Capture the cell that displays the provided text and extract its [X, Y] central coordinate. 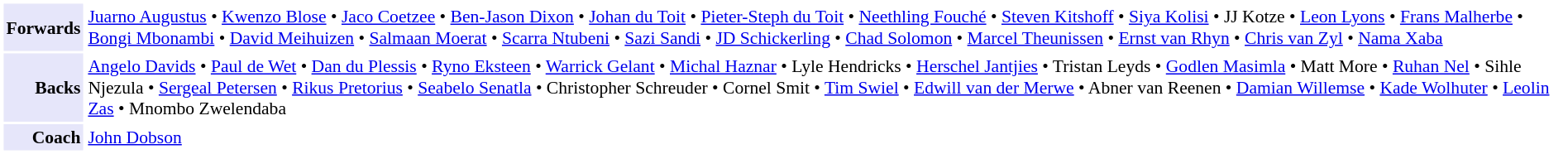
Backs [43, 87]
John Dobson [825, 137]
Forwards [43, 26]
Coach [43, 137]
